Return [x, y] of the center of cell containing provided text 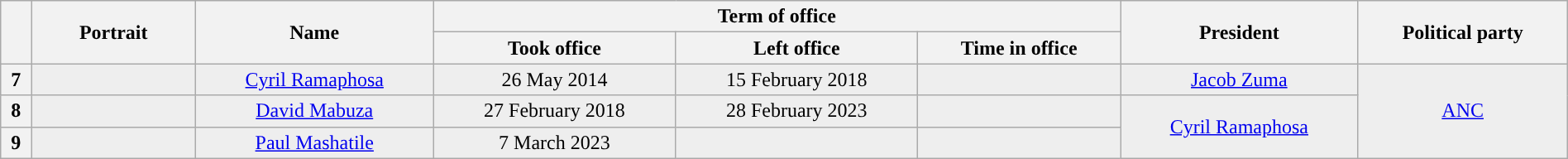
Left office [797, 48]
Took office [554, 48]
7 [17, 79]
9 [17, 142]
Time in office [1019, 48]
President [1240, 32]
David Mabuza [314, 111]
Political party [1462, 32]
Name [314, 32]
28 February 2023 [797, 111]
Term of office [777, 17]
26 May 2014 [554, 79]
15 February 2018 [797, 79]
ANC [1462, 111]
27 February 2018 [554, 111]
Portrait [114, 32]
Paul Mashatile [314, 142]
7 March 2023 [554, 142]
Jacob Zuma [1240, 79]
8 [17, 111]
